Return the (X, Y) coordinate for the center point of the cell that contains the specified text.  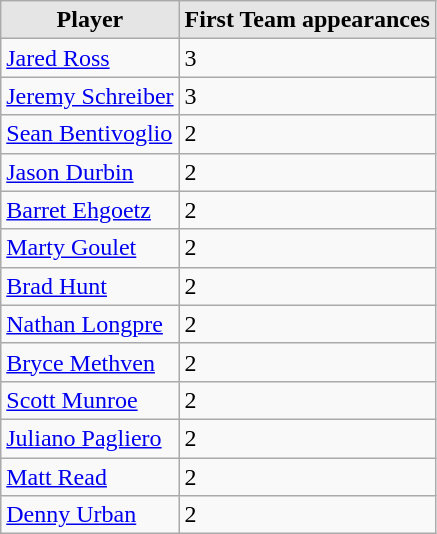
Brad Hunt (90, 286)
Barret Ehgoetz (90, 210)
Marty Goulet (90, 248)
Player (90, 20)
Denny Urban (90, 515)
Jared Ross (90, 58)
Sean Bentivoglio (90, 134)
Bryce Methven (90, 362)
First Team appearances (307, 20)
Juliano Pagliero (90, 438)
Jeremy Schreiber (90, 96)
Nathan Longpre (90, 324)
Matt Read (90, 477)
Scott Munroe (90, 400)
Jason Durbin (90, 172)
